Scan for the cell matching the given text and deliver its [X, Y] coordinate at center. 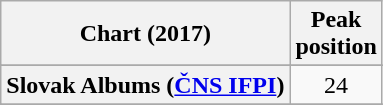
Peak position [336, 34]
Slovak Albums (ČNS IFPI) [146, 85]
Chart (2017) [146, 34]
24 [336, 85]
